Pinpoint the cell where the given text exists, returning its (x, y) midpoint coordinate. 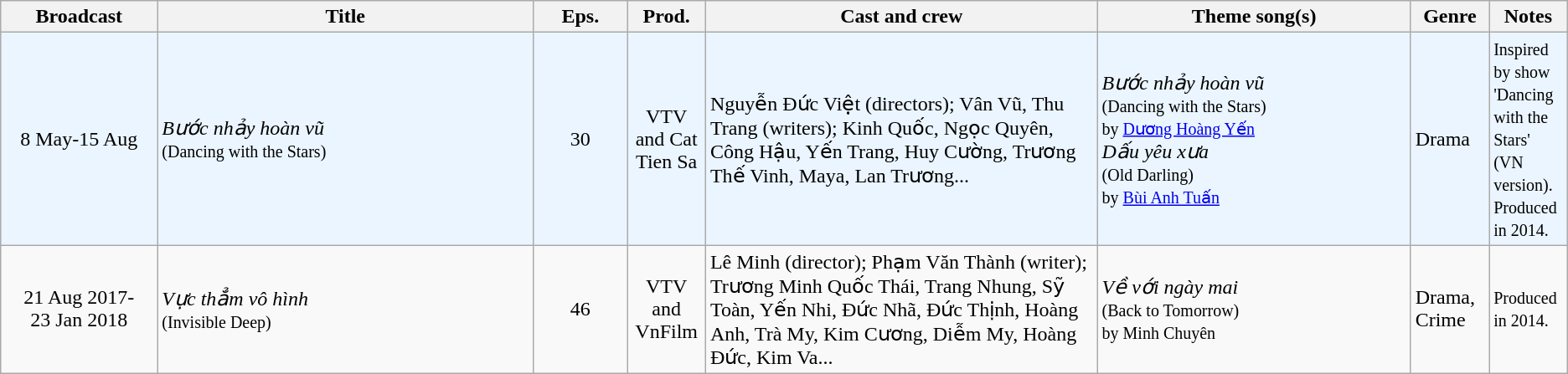
Notes (1529, 17)
Bước nhảy hoàn vũ (Dancing with the Stars)by Dương Hoàng YếnDấu yêu xưa (Old Darling)by Bùi Anh Tuấn (1254, 139)
8 May-15 Aug (79, 139)
Về với ngày mai (Back to Tomorrow)by Minh Chuyên (1254, 310)
VTV and Cat Tien Sa (667, 139)
Drama, Crime (1450, 310)
Prod. (667, 17)
Title (345, 17)
Drama (1450, 139)
Genre (1450, 17)
46 (580, 310)
Theme song(s) (1254, 17)
VTV and VnFilm (667, 310)
Eps. (580, 17)
Produced in 2014. (1529, 310)
Bước nhảy hoàn vũ (Dancing with the Stars) (345, 139)
Nguyễn Đức Việt (directors); Vân Vũ, Thu Trang (writers); Kinh Quốc, Ngọc Quyên, Công Hậu, Yến Trang, Huy Cường, Trương Thế Vinh, Maya, Lan Trương... (901, 139)
Vực thẳm vô hình (Invisible Deep) (345, 310)
21 Aug 2017-23 Jan 2018 (79, 310)
30 (580, 139)
Inspired by show 'Dancing with the Stars' (VN version). Produced in 2014. (1529, 139)
Cast and crew (901, 17)
Broadcast (79, 17)
